Identify which cell holds the provided text, then report its (X, Y) central coordinate. 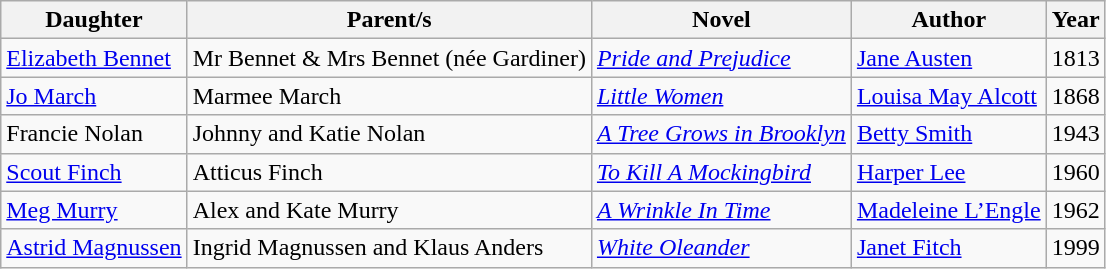
A Tree Grows in Brooklyn (721, 134)
Mr Bennet & Mrs Bennet (née Gardiner) (389, 58)
Pride and Prejudice (721, 58)
1960 (1076, 172)
Scout Finch (94, 172)
Madeleine L’Engle (948, 210)
Astrid Magnussen (94, 248)
Betty Smith (948, 134)
Francie Nolan (94, 134)
Jo March (94, 96)
Johnny and Katie Nolan (389, 134)
Elizabeth Bennet (94, 58)
Atticus Finch (389, 172)
Janet Fitch (948, 248)
Ingrid Magnussen and Klaus Anders (389, 248)
Author (948, 20)
To Kill A Mockingbird (721, 172)
Louisa May Alcott (948, 96)
1999 (1076, 248)
1813 (1076, 58)
1868 (1076, 96)
Little Women (721, 96)
Marmee March (389, 96)
Parent/s (389, 20)
A Wrinkle In Time (721, 210)
Meg Murry (94, 210)
1943 (1076, 134)
Harper Lee (948, 172)
Daughter (94, 20)
Novel (721, 20)
White Oleander (721, 248)
1962 (1076, 210)
Year (1076, 20)
Jane Austen (948, 58)
Alex and Kate Murry (389, 210)
